Determine the [x, y] coordinate at the center of the cell enclosing the given text.  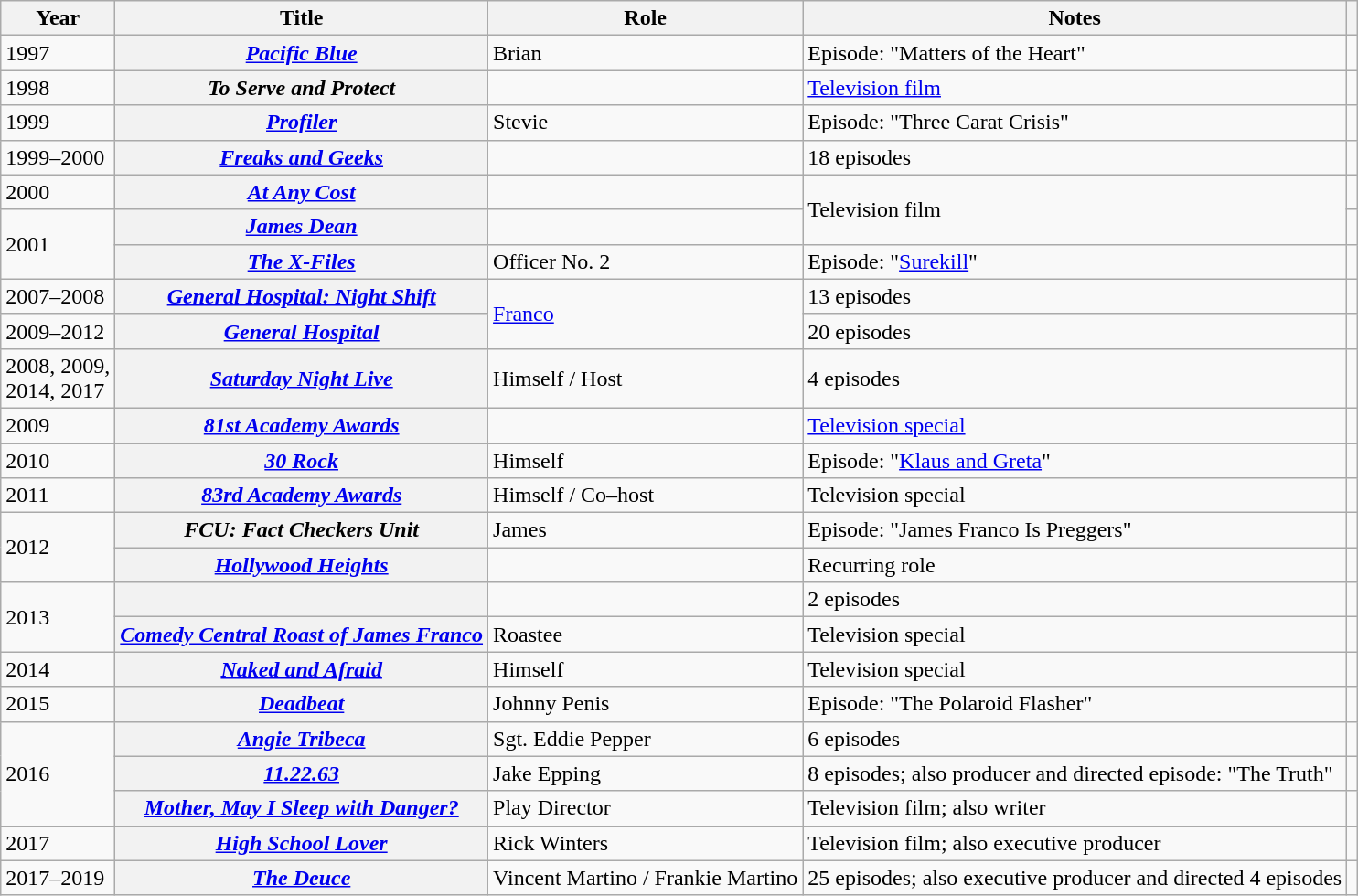
2017 [59, 843]
Mother, May I Sleep with Danger? [302, 808]
Episode: "Matters of the Heart" [1075, 53]
2009–2012 [59, 331]
Notes [1075, 18]
Title [302, 18]
James [646, 530]
General Hospital [302, 331]
2015 [59, 704]
Brian [646, 53]
Episode: "Surekill" [1075, 261]
Jake Epping [646, 773]
High School Lover [302, 843]
Comedy Central Roast of James Franco [302, 635]
General Hospital: Night Shift [302, 296]
20 episodes [1075, 331]
Naked and Afraid [302, 669]
Angie Tribeca [302, 739]
Freaks and Geeks [302, 157]
2010 [59, 460]
Year [59, 18]
Himself / Host [646, 379]
Episode: "Klaus and Greta" [1075, 460]
Hollywood Heights [302, 565]
Himself / Co–host [646, 496]
Television film; also writer [1075, 808]
At Any Cost [302, 192]
Stevie [646, 123]
Television film; also executive producer [1075, 843]
Role [646, 18]
James Dean [302, 227]
Sgt. Eddie Pepper [646, 739]
8 episodes; also producer and directed episode: "The Truth" [1075, 773]
To Serve and Protect [302, 88]
Vincent Martino / Frankie Martino [646, 878]
The Deuce [302, 878]
2000 [59, 192]
18 episodes [1075, 157]
2014 [59, 669]
2013 [59, 617]
1999 [59, 123]
Deadbeat [302, 704]
Episode: "James Franco Is Preggers" [1075, 530]
Rick Winters [646, 843]
1999–2000 [59, 157]
13 episodes [1075, 296]
2017–2019 [59, 878]
Episode: "The Polaroid Flasher" [1075, 704]
FCU: Fact Checkers Unit [302, 530]
6 episodes [1075, 739]
83rd Academy Awards [302, 496]
Johnny Penis [646, 704]
Episode: "Three Carat Crisis" [1075, 123]
Officer No. 2 [646, 261]
2007–2008 [59, 296]
4 episodes [1075, 379]
2008, 2009,2014, 2017 [59, 379]
Saturday Night Live [302, 379]
2012 [59, 548]
81st Academy Awards [302, 425]
The X-Files [302, 261]
1997 [59, 53]
25 episodes; also executive producer and directed 4 episodes [1075, 878]
Play Director [646, 808]
30 Rock [302, 460]
2001 [59, 244]
2009 [59, 425]
Profiler [302, 123]
Recurring role [1075, 565]
Franco [646, 314]
Roastee [646, 635]
Pacific Blue [302, 53]
11.22.63 [302, 773]
2 episodes [1075, 600]
1998 [59, 88]
2011 [59, 496]
2016 [59, 773]
